Pinpoint the cell where the given text exists, returning its [x, y] midpoint coordinate. 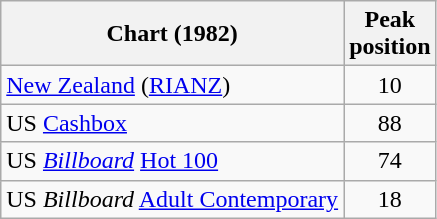
88 [390, 123]
Chart (1982) [172, 34]
10 [390, 85]
New Zealand (RIANZ) [172, 85]
US Billboard Adult Contemporary [172, 199]
Peakposition [390, 34]
18 [390, 199]
74 [390, 161]
US Billboard Hot 100 [172, 161]
US Cashbox [172, 123]
